Search for the cell housing the specified text and yield its [X, Y] center coordinate. 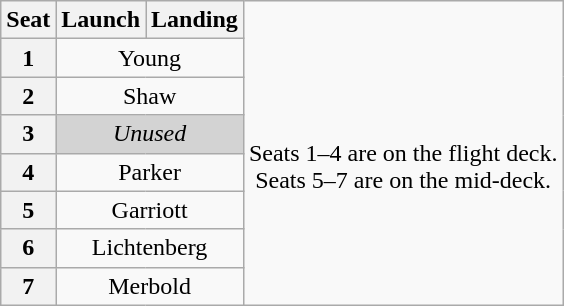
Lichtenberg [150, 248]
3 [28, 134]
6 [28, 248]
1 [28, 58]
Launch [101, 20]
Unused [150, 134]
Garriott [150, 210]
Seats 1–4 are on the flight deck.Seats 5–7 are on the mid-deck. [403, 153]
Seat [28, 20]
Merbold [150, 286]
7 [28, 286]
5 [28, 210]
Parker [150, 172]
4 [28, 172]
Young [150, 58]
Landing [195, 20]
Shaw [150, 96]
2 [28, 96]
